Return the [x, y] coordinate for the center point of the cell that contains the specified text.  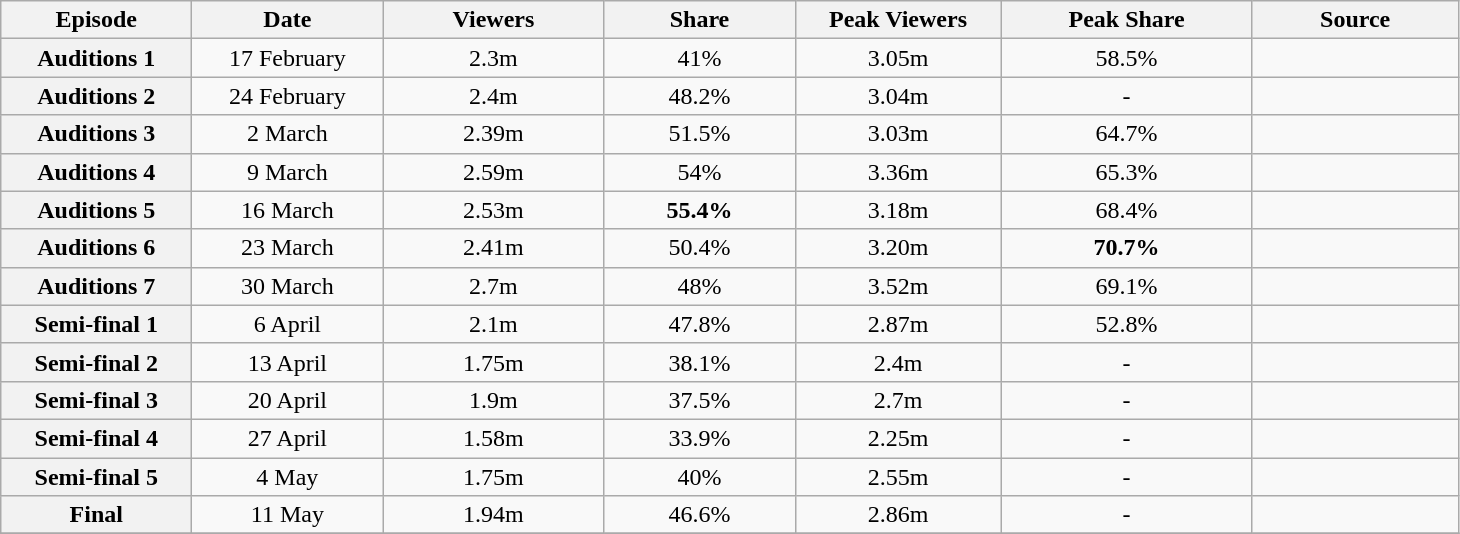
2.1m [494, 324]
Auditions 6 [96, 248]
30 March [288, 286]
64.7% [1126, 134]
23 March [288, 248]
20 April [288, 400]
1.9m [494, 400]
16 March [288, 210]
3.18m [898, 210]
Semi-final 3 [96, 400]
Auditions 3 [96, 134]
6 April [288, 324]
Auditions 4 [96, 172]
1.94m [494, 515]
37.5% [700, 400]
Peak Viewers [898, 20]
2.41m [494, 248]
54% [700, 172]
48% [700, 286]
33.9% [700, 438]
40% [700, 477]
24 February [288, 96]
Auditions 2 [96, 96]
3.05m [898, 58]
2.53m [494, 210]
3.04m [898, 96]
69.1% [1126, 286]
Semi-final 1 [96, 324]
2.39m [494, 134]
52.8% [1126, 324]
3.52m [898, 286]
1.58m [494, 438]
3.36m [898, 172]
Semi-final 2 [96, 362]
2 March [288, 134]
2.25m [898, 438]
Auditions 7 [96, 286]
Viewers [494, 20]
3.03m [898, 134]
68.4% [1126, 210]
50.4% [700, 248]
4 May [288, 477]
13 April [288, 362]
65.3% [1126, 172]
2.86m [898, 515]
2.3m [494, 58]
2.55m [898, 477]
Auditions 5 [96, 210]
48.2% [700, 96]
2.87m [898, 324]
Semi-final 4 [96, 438]
47.8% [700, 324]
27 April [288, 438]
41% [700, 58]
Auditions 1 [96, 58]
2.59m [494, 172]
3.20m [898, 248]
70.7% [1126, 248]
Semi-final 5 [96, 477]
51.5% [700, 134]
Episode [96, 20]
Share [700, 20]
17 February [288, 58]
Final [96, 515]
Peak Share [1126, 20]
58.5% [1126, 58]
9 March [288, 172]
Date [288, 20]
11 May [288, 515]
Source [1355, 20]
38.1% [700, 362]
55.4% [700, 210]
46.6% [700, 515]
